Extract the (X, Y) coordinate from the center of the cell holding the provided text.  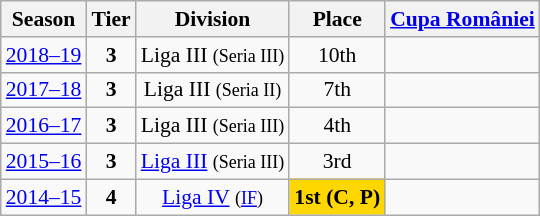
Season (44, 19)
Tier (110, 19)
2015–16 (44, 162)
4th (337, 126)
1st (C, P) (337, 197)
4 (110, 197)
Place (337, 19)
Liga IV (IF) (213, 197)
3rd (337, 162)
2016–17 (44, 126)
10th (337, 55)
7th (337, 90)
Liga III (Seria II) (213, 90)
2018–19 (44, 55)
2014–15 (44, 197)
Division (213, 19)
Cupa României (462, 19)
2017–18 (44, 90)
